Identify which cell holds the provided text, then report its [x, y] central coordinate. 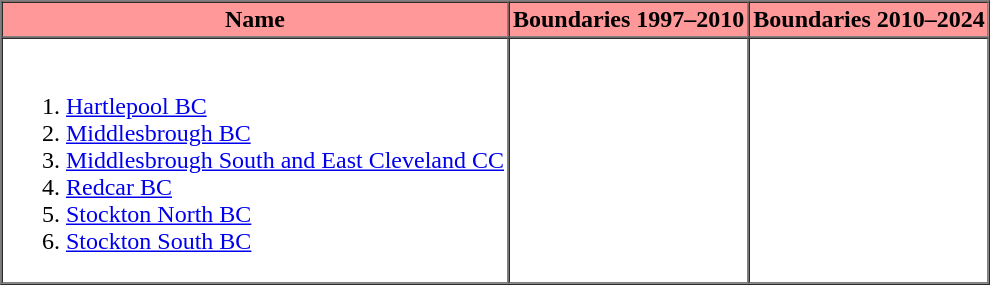
Hartlepool BCMiddlesbrough BCMiddlesbrough South and East Cleveland CCRedcar BCStockton North BCStockton South BC [256, 161]
Boundaries 2010–2024 [869, 20]
Name [256, 20]
Boundaries 1997–2010 [628, 20]
